Determine the [X, Y] coordinate at the center of the cell enclosing the given text.  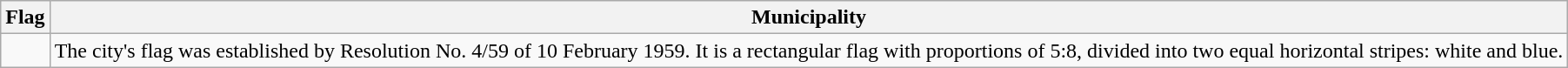
Municipality [809, 17]
Flag [25, 17]
